Scan for the cell matching the given text and deliver its (x, y) coordinate at center. 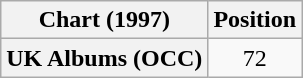
Position (255, 20)
Chart (1997) (104, 20)
72 (255, 58)
UK Albums (OCC) (104, 58)
